Capture the cell that displays the provided text and extract its (x, y) central coordinate. 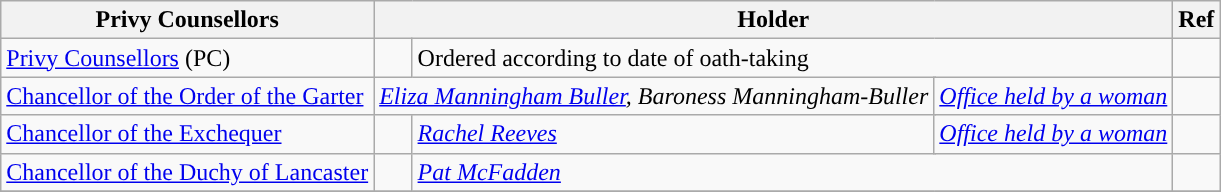
Privy Counsellors (188, 20)
Chancellor of the Order of the Garter (188, 96)
Chancellor of the Exchequer (188, 134)
Pat McFadden (792, 172)
Rachel Reeves (673, 134)
Holder (774, 20)
Privy Counsellors (PC) (188, 58)
Chancellor of the Duchy of Lancaster (188, 172)
Ref (1196, 20)
Eliza Manningham Buller, Baroness Manningham-Buller (654, 96)
Ordered according to date of oath-taking (792, 58)
